Capture the cell that displays the provided text and extract its [x, y] central coordinate. 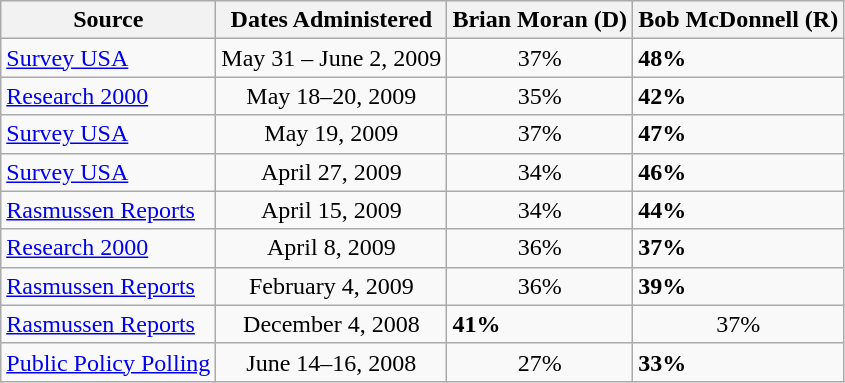
41% [540, 324]
Dates Administered [332, 20]
June 14–16, 2008 [332, 362]
27% [540, 362]
February 4, 2009 [332, 286]
December 4, 2008 [332, 324]
April 8, 2009 [332, 248]
48% [738, 58]
April 15, 2009 [332, 210]
May 31 – June 2, 2009 [332, 58]
39% [738, 286]
April 27, 2009 [332, 172]
Bob McDonnell (R) [738, 20]
42% [738, 96]
May 19, 2009 [332, 134]
35% [540, 96]
44% [738, 210]
Public Policy Polling [108, 362]
May 18–20, 2009 [332, 96]
46% [738, 172]
Brian Moran (D) [540, 20]
Source [108, 20]
33% [738, 362]
47% [738, 134]
